Locate the cell with the specified text and output its [X, Y] center coordinate. 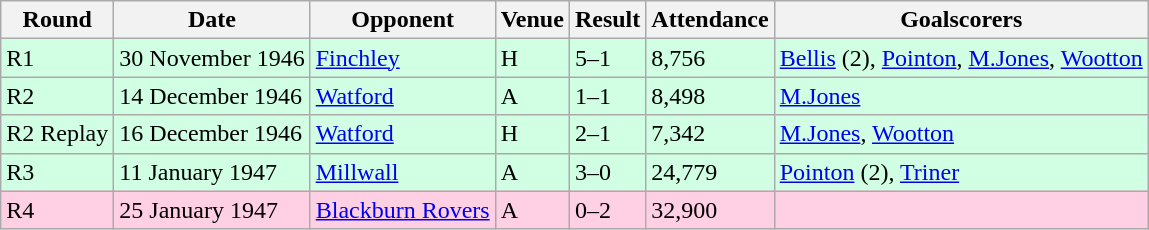
0–2 [607, 210]
Bellis (2), Pointon, M.Jones, Wootton [961, 58]
3–0 [607, 172]
R2 Replay [58, 134]
24,779 [710, 172]
Goalscorers [961, 20]
8,756 [710, 58]
7,342 [710, 134]
Blackburn Rovers [402, 210]
R4 [58, 210]
M.Jones [961, 96]
R3 [58, 172]
Millwall [402, 172]
Opponent [402, 20]
5–1 [607, 58]
11 January 1947 [212, 172]
32,900 [710, 210]
30 November 1946 [212, 58]
Venue [532, 20]
Attendance [710, 20]
R2 [58, 96]
2–1 [607, 134]
16 December 1946 [212, 134]
Round [58, 20]
8,498 [710, 96]
25 January 1947 [212, 210]
M.Jones, Wootton [961, 134]
Finchley [402, 58]
Pointon (2), Triner [961, 172]
R1 [58, 58]
14 December 1946 [212, 96]
1–1 [607, 96]
Result [607, 20]
Date [212, 20]
